Pinpoint the cell where the given text exists, returning its [X, Y] midpoint coordinate. 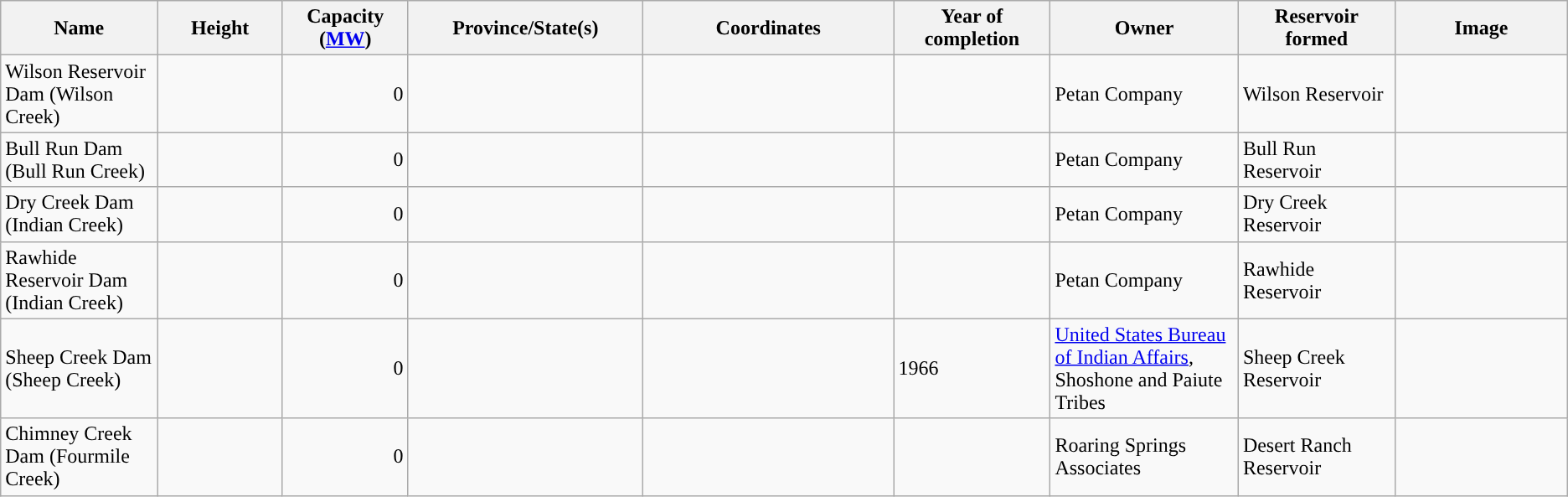
Owner [1144, 28]
Name [79, 28]
Rawhide Reservoir Dam (Indian Creek) [79, 280]
1966 [972, 369]
Rawhide Reservoir [1317, 280]
Chimney Creek Dam (Fourmile Creek) [79, 457]
Image [1481, 28]
Year of completion [972, 28]
Capacity (MW) [345, 28]
Coordinates [769, 28]
Roaring Springs Associates [1144, 457]
Reservoir formed [1317, 28]
Wilson Reservoir Dam (Wilson Creek) [79, 94]
Bull Run Reservoir [1317, 159]
Dry Creek Dam (Indian Creek) [79, 215]
Height [220, 28]
Wilson Reservoir [1317, 94]
Sheep Creek Reservoir [1317, 369]
Desert Ranch Reservoir [1317, 457]
United States Bureau of Indian Affairs, Shoshone and Paiute Tribes [1144, 369]
Sheep Creek Dam (Sheep Creek) [79, 369]
Dry Creek Reservoir [1317, 215]
Province/State(s) [526, 28]
Bull Run Dam (Bull Run Creek) [79, 159]
